Return the [x, y] coordinate for the center point of the cell that contains the specified text.  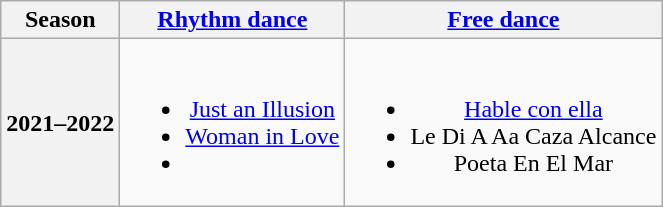
2021–2022 [60, 122]
Rhythm dance [232, 20]
Just an Illusion Woman in Love [232, 122]
Free dance [504, 20]
Season [60, 20]
Hable con ella Le Di A Aa Caza Alcance Poeta En El Mar [504, 122]
